For the text-containing cell, return its midpoint in [X, Y] coordinate format. 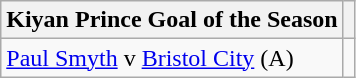
Paul Smyth v Bristol City (A) [172, 58]
Kiyan Prince Goal of the Season [172, 20]
